For the text-containing cell, return its midpoint in [x, y] coordinate format. 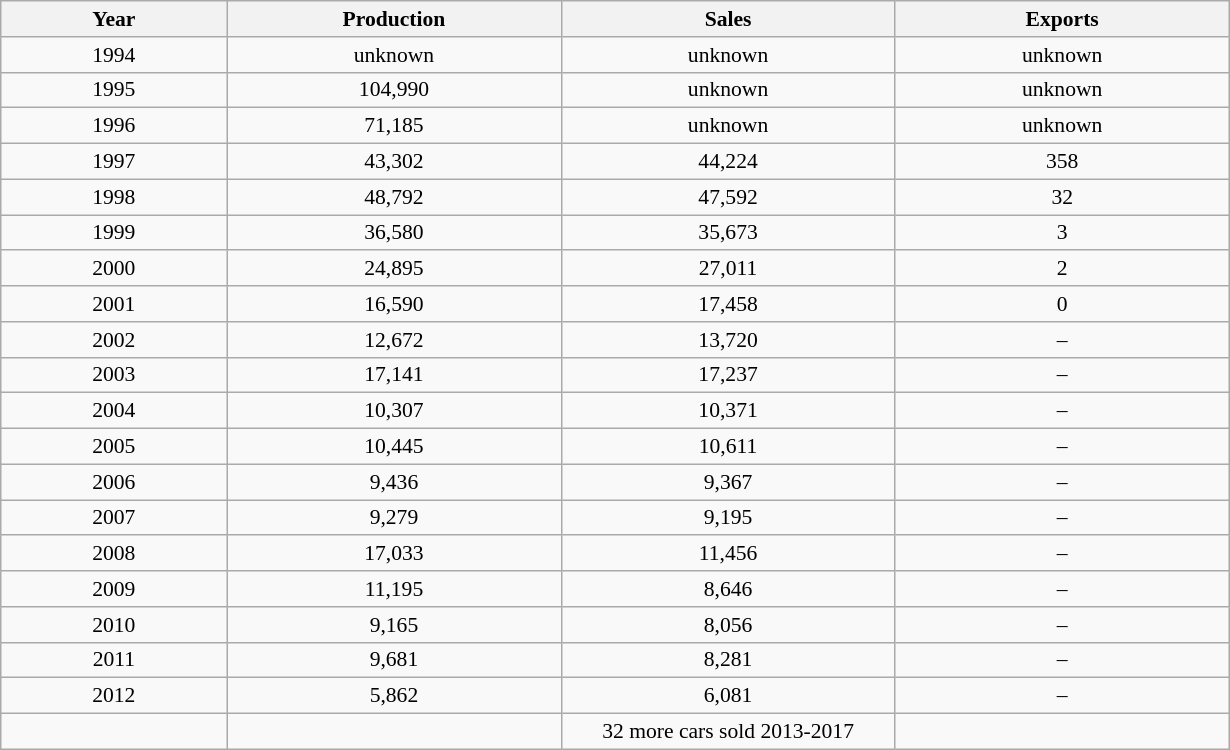
3 [1062, 233]
6,081 [728, 696]
8,281 [728, 660]
71,185 [394, 126]
9,681 [394, 660]
47,592 [728, 197]
24,895 [394, 269]
5,862 [394, 696]
32 more cars sold 2013-2017 [728, 732]
17,141 [394, 375]
2001 [114, 304]
32 [1062, 197]
2010 [114, 625]
10,611 [728, 447]
2 [1062, 269]
8,646 [728, 589]
2007 [114, 518]
358 [1062, 162]
2012 [114, 696]
8,056 [728, 625]
9,279 [394, 518]
27,011 [728, 269]
43,302 [394, 162]
35,673 [728, 233]
9,436 [394, 482]
2008 [114, 554]
48,792 [394, 197]
9,367 [728, 482]
2000 [114, 269]
36,580 [394, 233]
17,237 [728, 375]
17,033 [394, 554]
1995 [114, 90]
2003 [114, 375]
44,224 [728, 162]
104,990 [394, 90]
1998 [114, 197]
10,445 [394, 447]
10,307 [394, 411]
0 [1062, 304]
13,720 [728, 340]
1996 [114, 126]
10,371 [728, 411]
Year [114, 19]
2006 [114, 482]
9,165 [394, 625]
1994 [114, 55]
1999 [114, 233]
11,456 [728, 554]
16,590 [394, 304]
11,195 [394, 589]
2011 [114, 660]
2002 [114, 340]
9,195 [728, 518]
Exports [1062, 19]
12,672 [394, 340]
2004 [114, 411]
1997 [114, 162]
2005 [114, 447]
Production [394, 19]
17,458 [728, 304]
2009 [114, 589]
Sales [728, 19]
